Return [x, y] of the center of cell containing provided text 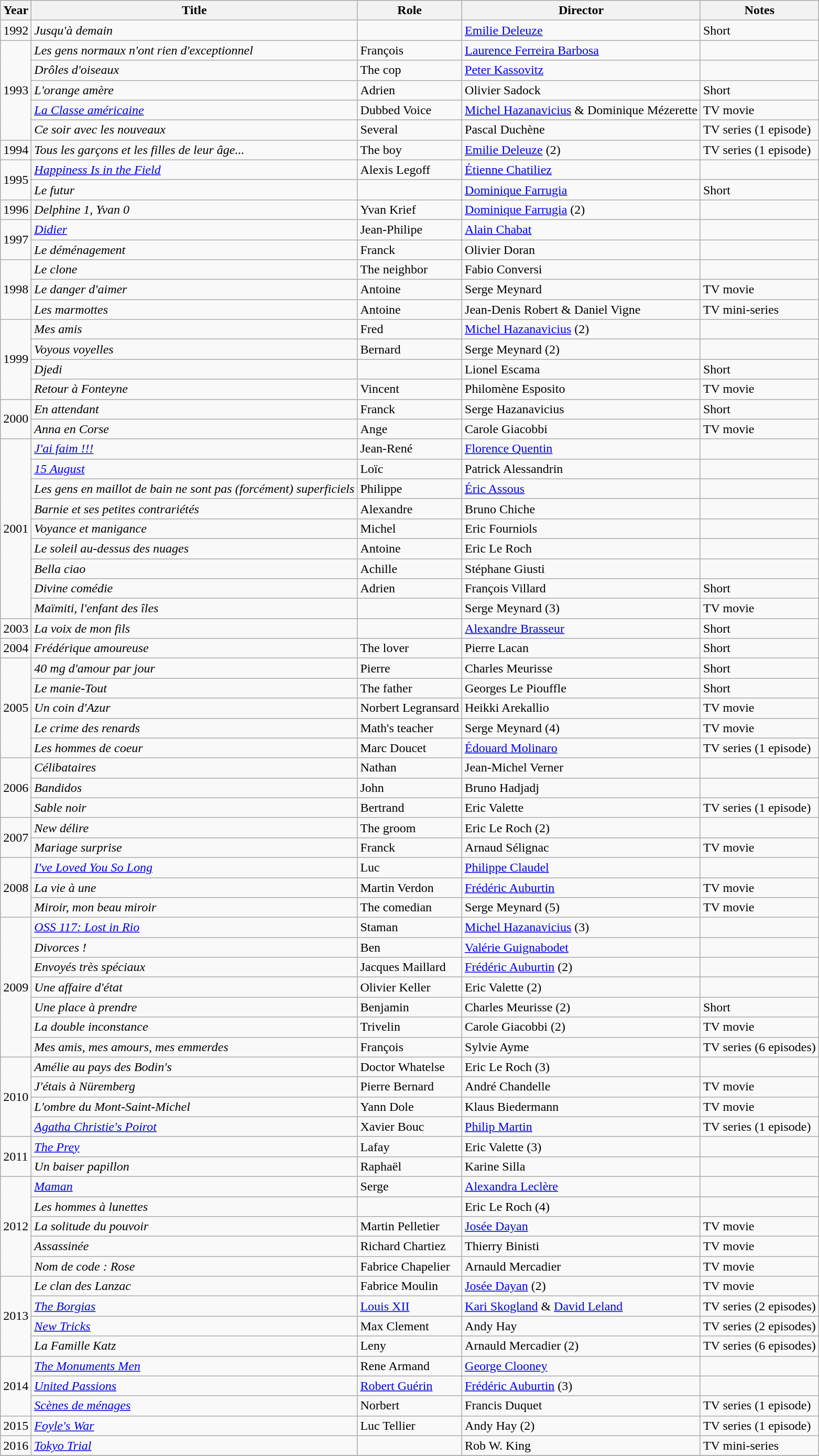
Alexis Legoff [410, 170]
Norbert [410, 1406]
Serge [410, 1186]
Emilie Deleuze [582, 30]
La vie à une [194, 888]
Kari Skogland & David Leland [582, 1306]
Serge Meynard (5) [582, 908]
The Monuments Men [194, 1366]
Several [410, 130]
La double inconstance [194, 1027]
Luc Tellier [410, 1426]
Martin Verdon [410, 888]
Fabrice Chapelier [410, 1266]
Sylvie Ayme [582, 1047]
Miroir, mon beau miroir [194, 908]
Arnauld Mercadier [582, 1266]
Director [582, 10]
Foyle's War [194, 1426]
Josée Dayan [582, 1227]
Pierre Bernard [410, 1087]
Jusqu'à demain [194, 30]
Yvan Krief [410, 209]
2006 [16, 788]
Michel Hazanavicius (3) [582, 928]
Eric Le Roch [582, 548]
Vincent [410, 389]
Serge Meynard (2) [582, 349]
The cop [410, 70]
2011 [16, 1156]
Philippe [410, 489]
Charles Meurisse (2) [582, 1007]
Édouard Molinaro [582, 748]
Frédéric Auburtin [582, 888]
Serge Hazanavicius [582, 409]
Le déménagement [194, 250]
Anna en Corse [194, 429]
Role [410, 10]
The comedian [410, 908]
Carole Giacobbi [582, 429]
I've Loved You So Long [194, 867]
L'ombre du Mont-Saint-Michel [194, 1107]
Luc [410, 867]
Agatha Christie's Poirot [194, 1127]
OSS 117: Lost in Rio [194, 928]
40 mg d'amour par jour [194, 668]
Bruno Hadjadj [582, 788]
Charles Meurisse [582, 668]
Les gens normaux n'ont rien d'exceptionnel [194, 50]
Les hommes de coeur [194, 748]
Un baiser papillon [194, 1166]
Olivier Doran [582, 250]
1993 [16, 90]
Maman [194, 1186]
1998 [16, 290]
15 August [194, 469]
2012 [16, 1226]
Eric Fourniols [582, 528]
Pierre [410, 668]
Klaus Biedermann [582, 1107]
Bandidos [194, 788]
Heikki Arekallio [582, 708]
Thierry Binisti [582, 1247]
Georges Le Piouffle [582, 688]
Bruno Chiche [582, 509]
Michel Hazanavicius & Dominique Mézerette [582, 110]
Fred [410, 329]
La Classe américaine [194, 110]
Frédéric Auburtin (2) [582, 967]
2009 [16, 987]
Le clan des Lanzac [194, 1286]
Math's teacher [410, 728]
The Borgias [194, 1306]
Philip Martin [582, 1127]
Emilie Deleuze (2) [582, 150]
Le crime des renards [194, 728]
Serge Meynard [582, 290]
Ce soir avec les nouveaux [194, 130]
Amélie au pays des Bodin's [194, 1067]
Louis XII [410, 1306]
Bertrand [410, 808]
Ange [410, 429]
Scènes de ménages [194, 1406]
Jean-René [410, 449]
Olivier Sadock [582, 90]
Ben [410, 947]
Stéphane Giusti [582, 568]
Delphine 1, Yvan 0 [194, 209]
Sable noir [194, 808]
Voyous voyelles [194, 349]
The Prey [194, 1146]
L'orange amère [194, 90]
Mes amis, mes amours, mes emmerdes [194, 1047]
Éric Assous [582, 489]
Josée Dayan (2) [582, 1286]
Laurence Ferreira Barbosa [582, 50]
Le clone [194, 270]
La voix de mon fils [194, 628]
Jean-Denis Robert & Daniel Vigne [582, 310]
Une affaire d'état [194, 987]
Arnaud Sélignac [582, 847]
Martin Pelletier [410, 1227]
John [410, 788]
Divine comédie [194, 589]
New Tricks [194, 1326]
Marc Doucet [410, 748]
Un coin d'Azur [194, 708]
Tokyo Trial [194, 1446]
Le manie-Tout [194, 688]
1999 [16, 359]
Eric Le Roch (2) [582, 828]
Dubbed Voice [410, 110]
The father [410, 688]
Arnauld Mercadier (2) [582, 1346]
Carole Giacobbi (2) [582, 1027]
Year [16, 10]
The boy [410, 150]
Richard Chartiez [410, 1247]
Valérie Guignabodet [582, 947]
Francis Duquet [582, 1406]
1996 [16, 209]
2001 [16, 529]
Jean-Philipe [410, 229]
Benjamin [410, 1007]
Karine Silla [582, 1166]
Divorces ! [194, 947]
Assassinée [194, 1247]
New délire [194, 828]
Robert Guérin [410, 1386]
Michel Hazanavicius (2) [582, 329]
Serge Meynard (4) [582, 728]
Bernard [410, 349]
The groom [410, 828]
Jacques Maillard [410, 967]
2013 [16, 1316]
Dominique Farrugia [582, 190]
Envoyés très spéciaux [194, 967]
Eric Valette (3) [582, 1146]
Staman [410, 928]
1994 [16, 150]
2014 [16, 1386]
Pierre Lacan [582, 648]
Xavier Bouc [410, 1127]
Drôles d'oiseaux [194, 70]
Eric Le Roch (4) [582, 1206]
Frédérique amoureuse [194, 648]
Eric Le Roch (3) [582, 1067]
Fabrice Moulin [410, 1286]
Notes [759, 10]
La solitude du pouvoir [194, 1227]
2007 [16, 837]
Alexandre Brasseur [582, 628]
Retour à Fonteyne [194, 389]
Doctor Whatelse [410, 1067]
Trivelin [410, 1027]
The neighbor [410, 270]
Andy Hay (2) [582, 1426]
Peter Kassovitz [582, 70]
Philomène Esposito [582, 389]
En attendant [194, 409]
Eric Valette [582, 808]
Nathan [410, 768]
1992 [16, 30]
Les marmottes [194, 310]
Célibataires [194, 768]
Alain Chabat [582, 229]
George Clooney [582, 1366]
Eric Valette (2) [582, 987]
Tous les garçons et les filles de leur âge... [194, 150]
Alexandre [410, 509]
Max Clement [410, 1326]
2000 [16, 419]
Title [194, 10]
Didier [194, 229]
J'ai faim !!! [194, 449]
Rob W. King [582, 1446]
Andy Hay [582, 1326]
2010 [16, 1097]
Nom de code : Rose [194, 1266]
Mariage surprise [194, 847]
2005 [16, 708]
Achille [410, 568]
The lover [410, 648]
La Famille Katz [194, 1346]
Bella ciao [194, 568]
1997 [16, 239]
Patrick Alessandrin [582, 469]
Le futur [194, 190]
Étienne Chatiliez [582, 170]
2016 [16, 1446]
Yann Dole [410, 1107]
Dominique Farrugia (2) [582, 209]
Mes amis [194, 329]
Rene Armand [410, 1366]
Alexandra Leclère [582, 1186]
J'étais à Nüremberg [194, 1087]
Happiness Is in the Field [194, 170]
Serge Meynard (3) [582, 609]
Frédéric Auburtin (3) [582, 1386]
André Chandelle [582, 1087]
Le soleil au-dessus des nuages [194, 548]
Olivier Keller [410, 987]
Barnie et ses petites contrariétés [194, 509]
François Villard [582, 589]
Maïmiti, l'enfant des îles [194, 609]
Florence Quentin [582, 449]
2004 [16, 648]
1995 [16, 180]
United Passions [194, 1386]
Le danger d'aimer [194, 290]
Fabio Conversi [582, 270]
Lionel Escama [582, 369]
Voyance et manigance [194, 528]
Jean-Michel Verner [582, 768]
Les gens en maillot de bain ne sont pas (forcément) superficiels [194, 489]
Norbert Legransard [410, 708]
Lafay [410, 1146]
Les hommes à lunettes [194, 1206]
Michel [410, 528]
Raphaël [410, 1166]
Leny [410, 1346]
Loïc [410, 469]
Djedi [194, 369]
2015 [16, 1426]
2008 [16, 887]
Philippe Claudel [582, 867]
Une place à prendre [194, 1007]
2003 [16, 628]
Pascal Duchène [582, 130]
